Provide the [x, y] coordinate of the cell's center where the given text is located.  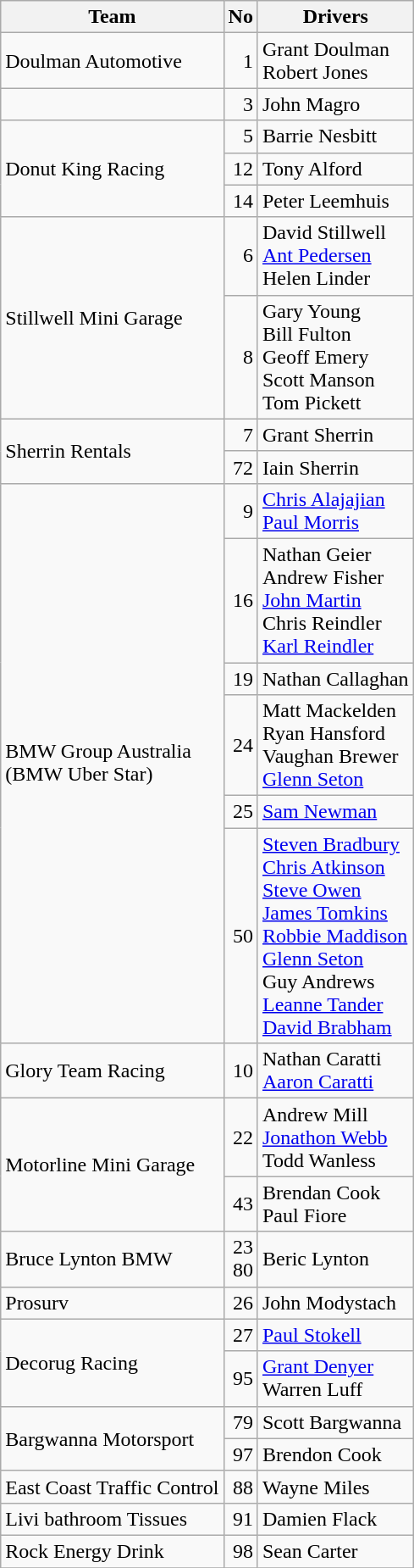
Grant Doulman Robert Jones [335, 61]
Wayne Miles [335, 1487]
Decorug Racing [112, 1363]
Andrew Mill Jonathon Webb Todd Wanless [335, 1137]
Barrie Nesbitt [335, 136]
8 [240, 357]
12 [240, 169]
Steven Bradbury Chris Atkinson Steve Owen James Tomkins Robbie Maddison Glenn Seton Guy Andrews Leanne Tander David Brabham [335, 936]
72 [240, 467]
3 [240, 104]
Sherrin Rentals [112, 451]
John Modystach [335, 1303]
9 [240, 510]
Motorline Mini Garage [112, 1165]
7 [240, 435]
24 [240, 746]
Beric Lynton [335, 1259]
No [240, 17]
Scott Bargwanna [335, 1422]
50 [240, 936]
Bargwanna Motorsport [112, 1438]
Chris Alajajian Paul Morris [335, 510]
John Magro [335, 104]
97 [240, 1454]
Glory Team Racing [112, 1071]
6 [240, 256]
Matt Mackelden Ryan Hansford Vaughan Brewer Glenn Seton [335, 746]
27 [240, 1335]
Donut King Racing [112, 169]
95 [240, 1378]
88 [240, 1487]
Prosurv [112, 1303]
26 [240, 1303]
Brendan Cook Paul Fiore [335, 1204]
16 [240, 600]
Brendon Cook [335, 1454]
Sean Carter [335, 1551]
Iain Sherrin [335, 467]
1 [240, 61]
23 80 [240, 1259]
Stillwell Mini Garage [112, 318]
Bruce Lynton BMW [112, 1259]
43 [240, 1204]
91 [240, 1519]
East Coast Traffic Control [112, 1487]
22 [240, 1137]
5 [240, 136]
Grant Sherrin [335, 435]
Paul Stokell [335, 1335]
14 [240, 201]
Nathan Geier Andrew Fisher John Martin Chris Reindler Karl Reindler [335, 600]
19 [240, 679]
Doulman Automotive [112, 61]
Damien Flack [335, 1519]
Nathan Caratti Aaron Caratti [335, 1071]
79 [240, 1422]
Sam Newman [335, 812]
Tony Alford [335, 169]
David Stillwell Ant PedersenHelen Linder [335, 256]
Rock Energy Drink [112, 1551]
Livi bathroom Tissues [112, 1519]
10 [240, 1071]
Team [112, 17]
Gary Young Bill Fulton Geoff Emery Scott Manson Tom Pickett [335, 357]
BMW Group Australia(BMW Uber Star) [112, 763]
Grant Denyer Warren Luff [335, 1378]
98 [240, 1551]
Drivers [335, 17]
Peter Leemhuis [335, 201]
25 [240, 812]
Nathan Callaghan [335, 679]
